Locate the cell with the specified text and output its (X, Y) center coordinate. 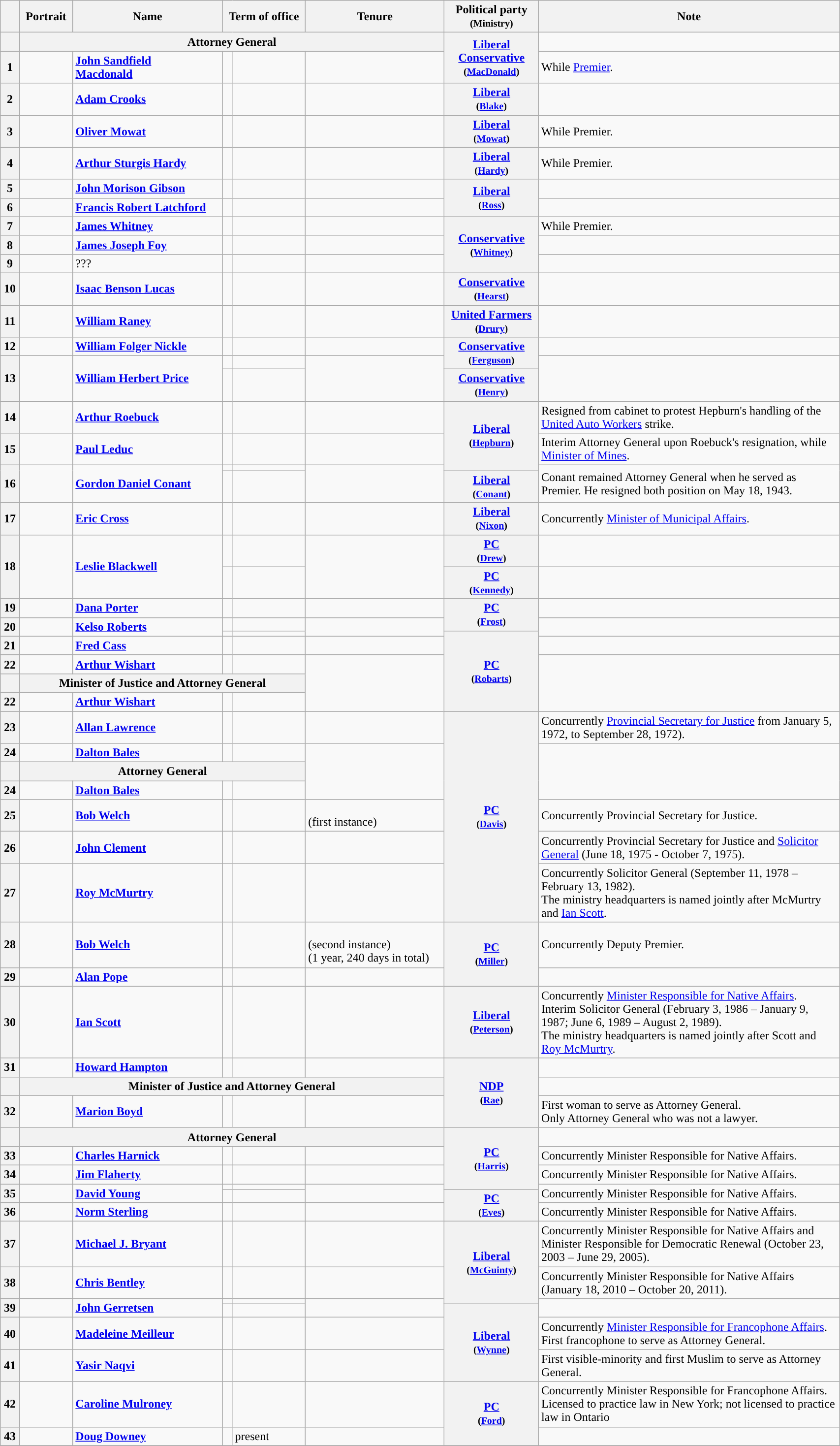
Doug Downey (148, 1436)
William Raney (148, 321)
16 (10, 484)
William Folger Nickle (148, 347)
PC(Frost) (492, 614)
37 (10, 1244)
38 (10, 1283)
14 (10, 418)
Liberal(Hardy) (492, 163)
26 (10, 848)
29 (10, 977)
Norm Sterling (148, 1212)
7 (10, 226)
10 (10, 289)
8 (10, 245)
Conservative(Henry) (492, 385)
Madeleine Meilleur (148, 1333)
Liberal(Nixon) (492, 519)
Concurrently Minister of Municipal Affairs. (689, 519)
Concurrently Provincial Secretary for Justice and Solicitor General (June 18, 1975 - October 7, 1975). (689, 848)
LiberalConservative(MacDonald) (492, 58)
20 (10, 627)
John Morison Gibson (148, 189)
Charles Harnick (148, 1156)
15 (10, 449)
21 (10, 645)
41 (10, 1366)
Arthur Sturgis Hardy (148, 163)
19 (10, 608)
Portrait (46, 17)
3 (10, 131)
Conservative(Ferguson) (492, 353)
33 (10, 1156)
Isaac Benson Lucas (148, 289)
Liberal(Peterson) (492, 1022)
Concurrently Minister Responsible for Francophone Affairs. Licensed to practice law in New York; not licensed to practice law in Ontario (689, 1404)
PC(Robarts) (492, 671)
35 (10, 1193)
Michael J. Bryant (148, 1244)
23 (10, 727)
28 (10, 945)
39 (10, 1308)
Howard Hampton (148, 1067)
Chris Bentley (148, 1283)
Liberal(Ross) (492, 198)
David Young (148, 1193)
James Joseph Foy (148, 245)
2 (10, 99)
Liberal(McGuinty) (492, 1263)
Caroline Mulroney (148, 1404)
40 (10, 1333)
PC(Eves) (492, 1205)
Conservative(Whitney) (492, 245)
18 (10, 567)
Adam Crooks (148, 99)
Name (148, 17)
Liberal(Hepburn) (492, 436)
Leslie Blackwell (148, 567)
Concurrently Provincial Secretary for Justice. (689, 815)
4 (10, 163)
United Farmers(Drury) (492, 321)
Resigned from cabinet to protest Hepburn's handling of the United Auto Workers strike. (689, 418)
Francis Robert Latchford (148, 207)
William Herbert Price (148, 379)
43 (10, 1436)
Yasir Naqvi (148, 1366)
Dana Porter (148, 608)
11 (10, 321)
17 (10, 519)
42 (10, 1404)
Concurrently Minister Responsible for Native Affairs (January 18, 2010 – October 20, 2011). (689, 1283)
6 (10, 207)
Ian Scott (148, 1022)
Note (689, 17)
Concurrently Provincial Secretary for Justice from January 5, 1972, to September 28, 1972). (689, 727)
Gordon Daniel Conant (148, 484)
Marion Boyd (148, 1112)
31 (10, 1067)
27 (10, 893)
Liberal(Mowat) (492, 131)
34 (10, 1174)
Paul Leduc (148, 449)
John Sandfield Macdonald (148, 67)
First visible-minority and first Muslim to serve as Attorney General. (689, 1366)
13 (10, 379)
Liberal(Blake) (492, 99)
30 (10, 1022)
Interim Attorney General upon Roebuck's resignation, while Minister of Mines. (689, 449)
36 (10, 1212)
32 (10, 1112)
9 (10, 263)
Conant remained Attorney General when he served as Premier. He resigned both position on May 18, 1943. (689, 484)
Concurrently Minister Responsible for Francophone Affairs. First francophone to serve as Attorney General. (689, 1333)
1 (10, 67)
PC(Harris) (492, 1158)
Concurrently Solicitor General (September 11, 1978 – February 13, 1982). The ministry headquarters is named jointly after McMurtry and Ian Scott. (689, 893)
PC(Drew) (492, 550)
PC(Davis) (492, 816)
Term of office (264, 17)
??? (148, 263)
Kelso Roberts (148, 627)
25 (10, 815)
Arthur Roebuck (148, 418)
PC(Miller) (492, 954)
(first instance) (375, 815)
NDP(Rae) (492, 1093)
Jim Flaherty (148, 1174)
PC(Kennedy) (492, 583)
present (269, 1436)
Fred Cass (148, 645)
Allan Lawrence (148, 727)
Conservative(Hearst) (492, 289)
5 (10, 189)
Eric Cross (148, 519)
Concurrently Minister Responsible for Native Affairs and Minister Responsible for Democratic Renewal (October 23, 2003 – June 29, 2005). (689, 1244)
John Clement (148, 848)
PC(Ford) (492, 1414)
First woman to serve as Attorney General. Only Attorney General who was not a lawyer. (689, 1112)
John Gerretsen (148, 1308)
Concurrently Deputy Premier. (689, 945)
James Whitney (148, 226)
Tenure (375, 17)
Liberal(Conant) (492, 486)
12 (10, 347)
Political party(Ministry) (492, 17)
(second instance)(1 year, 240 days in total) (375, 945)
Liberal(Wynne) (492, 1343)
Alan Pope (148, 977)
Roy McMurtry (148, 893)
Oliver Mowat (148, 131)
